From the cell containing the given text, extract its center point as [X, Y] coordinate. 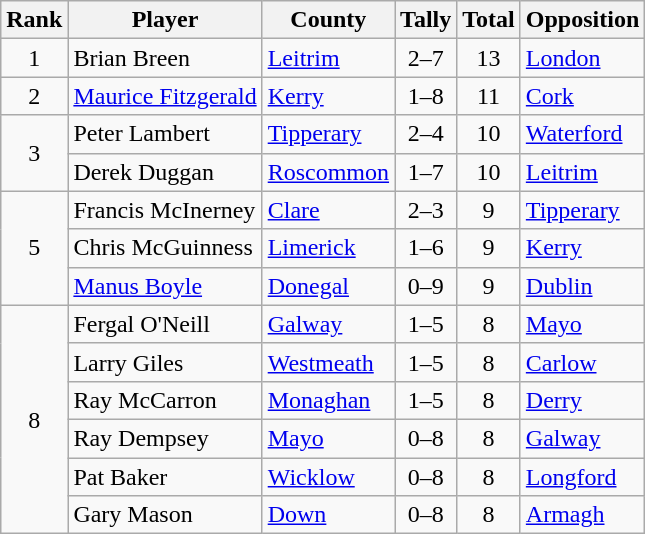
Westmeath [328, 362]
3 [34, 153]
Manus Boyle [165, 286]
Fergal O'Neill [165, 324]
Derry [582, 400]
Larry Giles [165, 362]
Limerick [328, 248]
Brian Breen [165, 58]
1–6 [426, 248]
Clare [328, 210]
13 [489, 58]
Cork [582, 96]
Wicklow [328, 477]
2 [34, 96]
Down [328, 515]
5 [34, 248]
11 [489, 96]
Chris McGuinness [165, 248]
Ray McCarron [165, 400]
Dublin [582, 286]
Roscommon [328, 172]
Tally [426, 20]
Carlow [582, 362]
Opposition [582, 20]
Francis McInerney [165, 210]
0–9 [426, 286]
Peter Lambert [165, 134]
Player [165, 20]
London [582, 58]
Derek Duggan [165, 172]
Waterford [582, 134]
Armagh [582, 515]
Maurice Fitzgerald [165, 96]
1 [34, 58]
County [328, 20]
Donegal [328, 286]
Monaghan [328, 400]
Longford [582, 477]
Pat Baker [165, 477]
Ray Dempsey [165, 438]
1–7 [426, 172]
2–3 [426, 210]
Total [489, 20]
2–7 [426, 58]
2–4 [426, 134]
Rank [34, 20]
1–8 [426, 96]
Gary Mason [165, 515]
